Find where the given text appears and provide that cell's center as (x, y) coordinate. 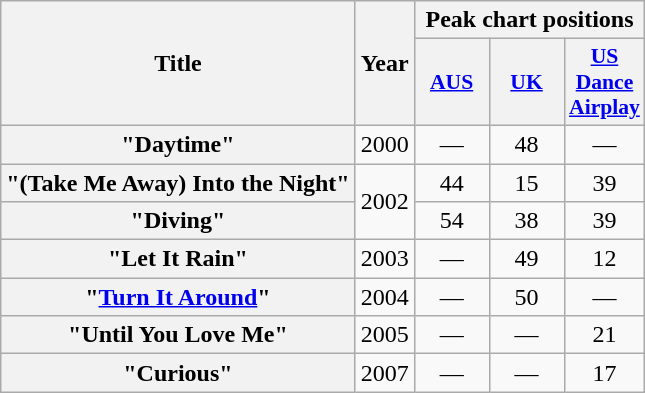
"Diving" (178, 221)
49 (526, 259)
"Curious" (178, 373)
2005 (384, 335)
Year (384, 64)
AUS (452, 82)
2007 (384, 373)
48 (526, 144)
17 (604, 373)
"Daytime" (178, 144)
"Until You Love Me" (178, 335)
21 (604, 335)
"(Take Me Away) Into the Night" (178, 183)
2002 (384, 202)
2003 (384, 259)
Peak chart positions (530, 20)
44 (452, 183)
"Turn It Around" (178, 297)
38 (526, 221)
2000 (384, 144)
54 (452, 221)
15 (526, 183)
US Dance Airplay (604, 82)
12 (604, 259)
"Let It Rain" (178, 259)
50 (526, 297)
Title (178, 64)
UK (526, 82)
2004 (384, 297)
